Capture the cell that displays the provided text and extract its [x, y] central coordinate. 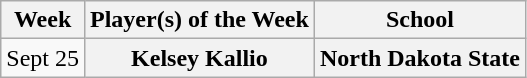
Player(s) of the Week [199, 20]
Kelsey Kallio [199, 58]
Sept 25 [43, 58]
School [420, 20]
North Dakota State [420, 58]
Week [43, 20]
